Search for the cell housing the specified text and yield its [x, y] center coordinate. 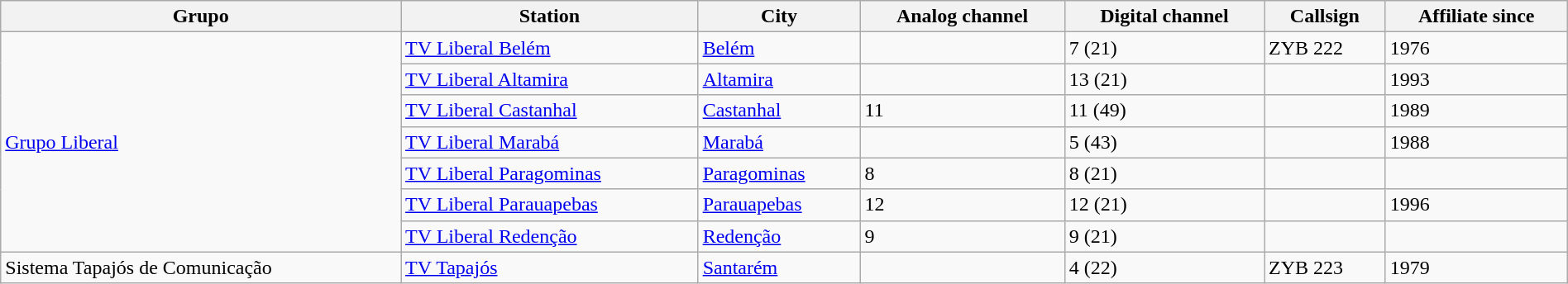
TV Liberal Marabá [550, 142]
Sistema Tapajós de Comunicação [201, 267]
8 (21) [1164, 173]
TV Liberal Castanhal [550, 111]
ZYB 223 [1325, 267]
Castanhal [779, 111]
Grupo [201, 17]
7 (21) [1164, 48]
Station [550, 17]
1989 [1476, 111]
TV Liberal Belém [550, 48]
TV Tapajós [550, 267]
12 [963, 205]
TV Liberal Paragominas [550, 173]
Parauapebas [779, 205]
Santarém [779, 267]
Affiliate since [1476, 17]
1993 [1476, 79]
11 (49) [1164, 111]
11 [963, 111]
9 (21) [1164, 236]
TV Liberal Redenção [550, 236]
12 (21) [1164, 205]
1979 [1476, 267]
Altamira [779, 79]
Callsign [1325, 17]
Grupo Liberal [201, 142]
8 [963, 173]
13 (21) [1164, 79]
9 [963, 236]
ZYB 222 [1325, 48]
1988 [1476, 142]
Marabá [779, 142]
4 (22) [1164, 267]
Digital channel [1164, 17]
5 (43) [1164, 142]
Paragominas [779, 173]
TV Liberal Altamira [550, 79]
Belém [779, 48]
1976 [1476, 48]
TV Liberal Parauapebas [550, 205]
City [779, 17]
Analog channel [963, 17]
Redenção [779, 236]
1996 [1476, 205]
